From the cell containing the given text, extract its center point as (X, Y) coordinate. 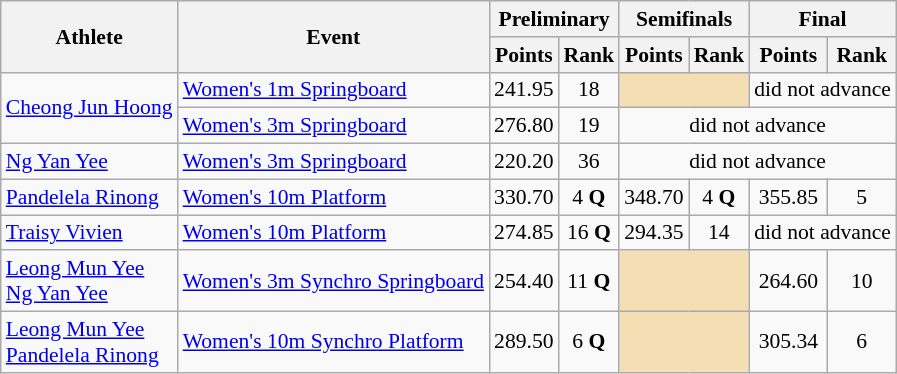
Women's 1m Springboard (334, 90)
Event (334, 36)
36 (590, 162)
330.70 (524, 197)
6 Q (590, 342)
348.70 (654, 197)
289.50 (524, 342)
Traisy Vivien (90, 233)
Athlete (90, 36)
254.40 (524, 282)
Leong Mun YeePandelela Rinong (90, 342)
294.35 (654, 233)
264.60 (788, 282)
Semifinals (684, 19)
16 Q (590, 233)
305.34 (788, 342)
220.20 (524, 162)
10 (862, 282)
Pandelela Rinong (90, 197)
Leong Mun YeeNg Yan Yee (90, 282)
14 (720, 233)
241.95 (524, 90)
Women's 3m Synchro Springboard (334, 282)
276.80 (524, 126)
Ng Yan Yee (90, 162)
11 Q (590, 282)
Preliminary (554, 19)
6 (862, 342)
5 (862, 197)
Cheong Jun Hoong (90, 108)
355.85 (788, 197)
18 (590, 90)
19 (590, 126)
274.85 (524, 233)
Final (822, 19)
Women's 10m Synchro Platform (334, 342)
